Detect which cell encompasses the target text, then output its [x, y] center coordinate. 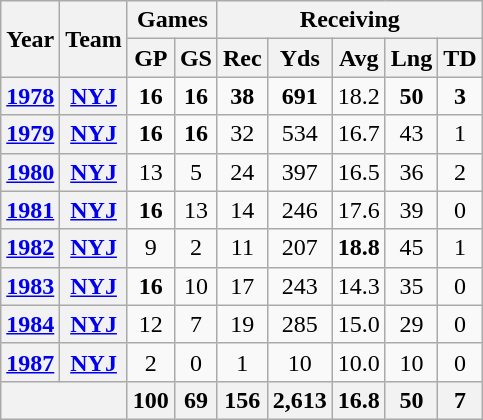
15.0 [358, 324]
17.6 [358, 210]
10.0 [358, 362]
12 [150, 324]
17 [242, 286]
14.3 [358, 286]
11 [242, 248]
16.7 [358, 134]
5 [196, 172]
Avg [358, 58]
19 [242, 324]
39 [411, 210]
Team [94, 39]
1980 [30, 172]
Year [30, 39]
534 [300, 134]
9 [150, 248]
38 [242, 96]
285 [300, 324]
246 [300, 210]
43 [411, 134]
18.8 [358, 248]
36 [411, 172]
1981 [30, 210]
45 [411, 248]
1987 [30, 362]
Lng [411, 58]
GS [196, 58]
Yds [300, 58]
397 [300, 172]
1984 [30, 324]
1983 [30, 286]
207 [300, 248]
16.5 [358, 172]
32 [242, 134]
69 [196, 400]
243 [300, 286]
1979 [30, 134]
16.8 [358, 400]
1982 [30, 248]
14 [242, 210]
691 [300, 96]
24 [242, 172]
156 [242, 400]
29 [411, 324]
3 [460, 96]
1978 [30, 96]
2,613 [300, 400]
Receiving [350, 20]
Games [172, 20]
Rec [242, 58]
TD [460, 58]
35 [411, 286]
GP [150, 58]
100 [150, 400]
18.2 [358, 96]
